Output the (x, y) coordinate of the center of the cell containing the given text.  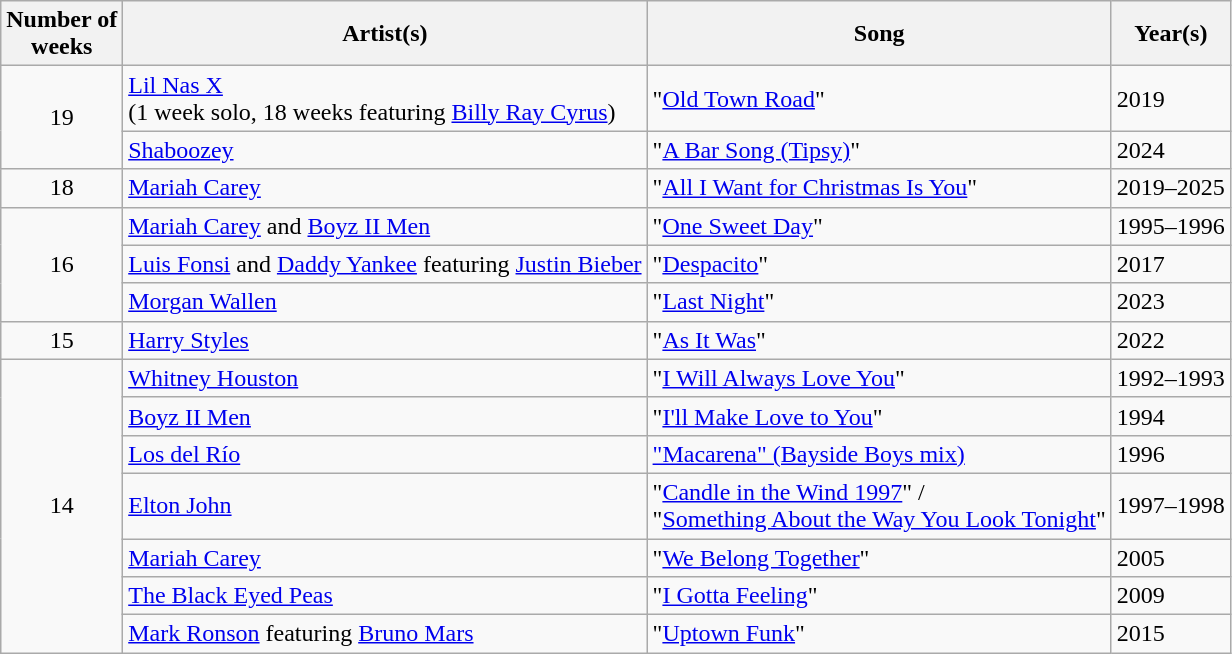
Number of weeks (62, 34)
Morgan Wallen (385, 302)
2022 (1170, 340)
Song (879, 34)
1997–1998 (1170, 506)
Artist(s) (385, 34)
2024 (1170, 150)
"One Sweet Day" (879, 226)
2009 (1170, 596)
2015 (1170, 634)
Whitney Houston (385, 378)
"I'll Make Love to You" (879, 416)
Luis Fonsi and Daddy Yankee featuring Justin Bieber (385, 264)
Mark Ronson featuring Bruno Mars (385, 634)
16 (62, 264)
1994 (1170, 416)
"All I Want for Christmas Is You" (879, 188)
2019 (1170, 98)
Shaboozey (385, 150)
2005 (1170, 557)
"Last Night" (879, 302)
1992–1993 (1170, 378)
15 (62, 340)
1996 (1170, 454)
Mariah Carey and Boyz II Men (385, 226)
Lil Nas X(1 week solo, 18 weeks featuring Billy Ray Cyrus) (385, 98)
"I Gotta Feeling" (879, 596)
18 (62, 188)
Harry Styles (385, 340)
14 (62, 506)
Year(s) (1170, 34)
"As It Was" (879, 340)
1995–1996 (1170, 226)
2019–2025 (1170, 188)
"Uptown Funk" (879, 634)
"Candle in the Wind 1997" / "Something About the Way You Look Tonight" (879, 506)
Boyz II Men (385, 416)
"I Will Always Love You" (879, 378)
2017 (1170, 264)
"Macarena" (Bayside Boys mix) (879, 454)
Elton John (385, 506)
2023 (1170, 302)
The Black Eyed Peas (385, 596)
Los del Río (385, 454)
"Despacito" (879, 264)
"Old Town Road" (879, 98)
19 (62, 118)
"A Bar Song (Tipsy)" (879, 150)
"We Belong Together" (879, 557)
